Locate the cell with the specified text and output its (x, y) center coordinate. 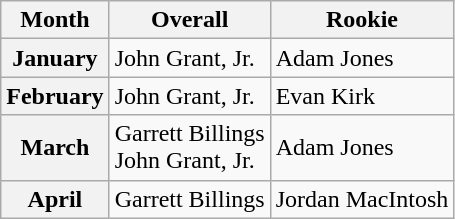
Evan Kirk (362, 96)
January (55, 58)
Jordan MacIntosh (362, 199)
Garrett BillingsJohn Grant, Jr. (190, 148)
April (55, 199)
Garrett Billings (190, 199)
Rookie (362, 20)
March (55, 148)
February (55, 96)
Overall (190, 20)
Month (55, 20)
